Return [x, y] of the center of cell containing provided text 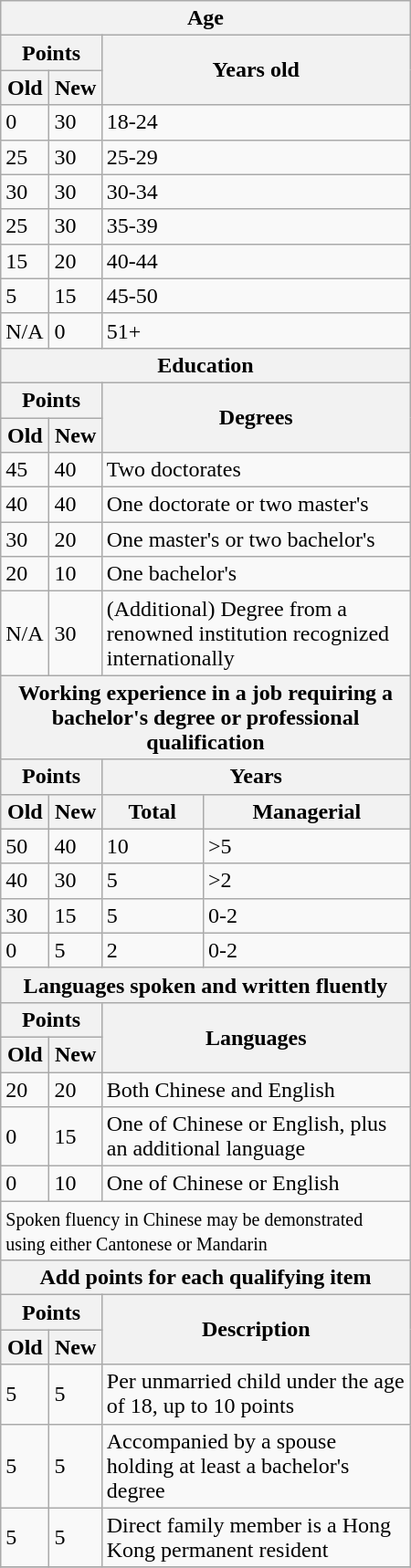
Years old [256, 70]
51+ [256, 330]
2 [152, 950]
>5 [307, 846]
40-44 [256, 261]
45-50 [256, 296]
(Additional) Degree from a renowned institution recognized internationally [256, 633]
35-39 [256, 226]
Managerial [307, 811]
30-34 [256, 192]
Languages spoken and written fluently [205, 985]
Per unmarried child under the age of 18, up to 10 points [256, 1395]
One master's or two bachelor's [256, 539]
Education [205, 365]
25-29 [256, 157]
Description [256, 1330]
Accompanied by a spouse holding at least a bachelor's degree [256, 1466]
Spoken fluency in Chinese may be demonstrated using either Cantonese or Mandarin [205, 1230]
45 [26, 470]
Both Chinese and English [256, 1089]
50 [26, 846]
One of Chinese or English [256, 1184]
18-24 [256, 122]
Working experience in a job requiring a bachelor's degree or professional qualification [205, 717]
Add points for each qualifying item [205, 1278]
Years [256, 777]
One bachelor's [256, 574]
Total [152, 811]
>2 [307, 881]
Degrees [256, 417]
Age [205, 18]
Direct family member is a Hong Kong permanent resident [256, 1537]
One doctorate or two master's [256, 505]
Languages [256, 1037]
One of Chinese or English, plus an additional language [256, 1137]
Two doctorates [256, 470]
